Determine the (X, Y) coordinate at the center of the cell enclosing the given text.  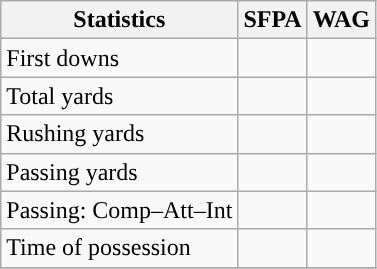
First downs (120, 58)
SFPA (272, 20)
Passing yards (120, 172)
Statistics (120, 20)
Time of possession (120, 248)
Rushing yards (120, 134)
Total yards (120, 96)
Passing: Comp–Att–Int (120, 210)
WAG (341, 20)
